Provide the [X, Y] coordinate of the cell's center where the given text is located.  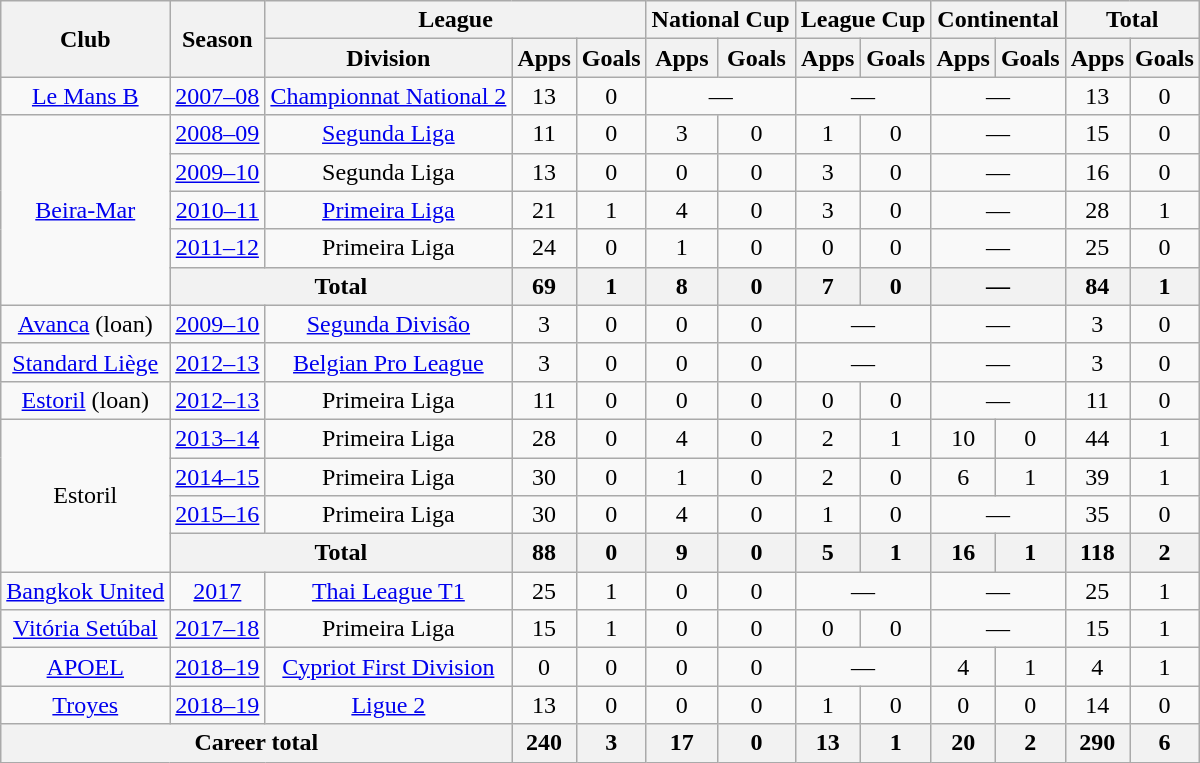
2014–15 [218, 477]
39 [1097, 477]
14 [1097, 705]
88 [544, 553]
2017–18 [218, 629]
Thai League T1 [388, 591]
Club [86, 39]
44 [1097, 438]
240 [544, 743]
9 [682, 553]
35 [1097, 515]
Le Mans B [86, 96]
7 [828, 286]
20 [963, 743]
Season [218, 39]
118 [1097, 553]
Troyes [86, 705]
84 [1097, 286]
10 [963, 438]
21 [544, 210]
Championnat National 2 [388, 96]
5 [828, 553]
League [456, 20]
National Cup [720, 20]
APOEL [86, 667]
Avanca (loan) [86, 324]
Standard Liège [86, 362]
2017 [218, 591]
Cypriot First Division [388, 667]
2007–08 [218, 96]
Belgian Pro League [388, 362]
69 [544, 286]
2011–12 [218, 248]
Bangkok United [86, 591]
Estoril [86, 495]
2008–09 [218, 134]
24 [544, 248]
Vitória Setúbal [86, 629]
2010–11 [218, 210]
Beira-Mar [86, 210]
Segunda Divisão [388, 324]
Ligue 2 [388, 705]
290 [1097, 743]
17 [682, 743]
8 [682, 286]
Division [388, 58]
2015–16 [218, 515]
Estoril (loan) [86, 400]
League Cup [863, 20]
Continental [998, 20]
2013–14 [218, 438]
Career total [256, 743]
